Return [x, y] of the center of cell containing provided text 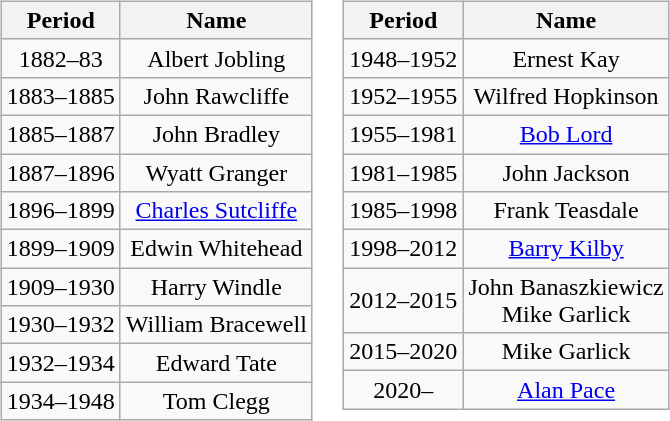
Barry Kilby [566, 249]
1934–1948 [60, 401]
1896–1899 [60, 211]
2012–2015 [404, 300]
2015–2020 [404, 352]
John Rawcliffe [216, 96]
John Bradley [216, 134]
John BanaszkiewiczMike Garlick [566, 300]
Charles Sutcliffe [216, 211]
Alan Pace [566, 390]
2020– [404, 390]
Bob Lord [566, 134]
Frank Teasdale [566, 211]
1899–1909 [60, 249]
Edwin Whitehead [216, 249]
1883–1885 [60, 96]
John Jackson [566, 173]
1952–1955 [404, 96]
1885–1887 [60, 134]
William Bracewell [216, 325]
Wilfred Hopkinson [566, 96]
1998–2012 [404, 249]
Ernest Kay [566, 58]
1981–1985 [404, 173]
1930–1932 [60, 325]
1955–1981 [404, 134]
1909–1930 [60, 287]
Albert Jobling [216, 58]
1985–1998 [404, 211]
1882–83 [60, 58]
Harry Windle [216, 287]
1887–1896 [60, 173]
1948–1952 [404, 58]
Mike Garlick [566, 352]
1932–1934 [60, 363]
Tom Clegg [216, 401]
Edward Tate [216, 363]
Wyatt Granger [216, 173]
